Pinpoint the cell where the given text exists, returning its (X, Y) midpoint coordinate. 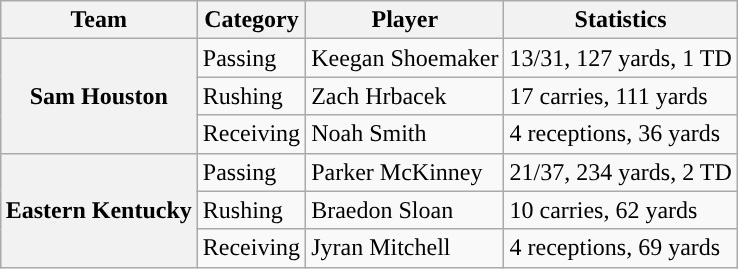
4 receptions, 69 yards (620, 248)
13/31, 127 yards, 1 TD (620, 58)
Team (98, 20)
Jyran Mitchell (405, 248)
Noah Smith (405, 134)
Zach Hrbacek (405, 96)
17 carries, 111 yards (620, 96)
Parker McKinney (405, 172)
Category (251, 20)
10 carries, 62 yards (620, 210)
Keegan Shoemaker (405, 58)
Player (405, 20)
Sam Houston (98, 96)
21/37, 234 yards, 2 TD (620, 172)
Eastern Kentucky (98, 210)
Braedon Sloan (405, 210)
4 receptions, 36 yards (620, 134)
Statistics (620, 20)
